Provide the [x, y] coordinate of the cell's center where the given text is located.  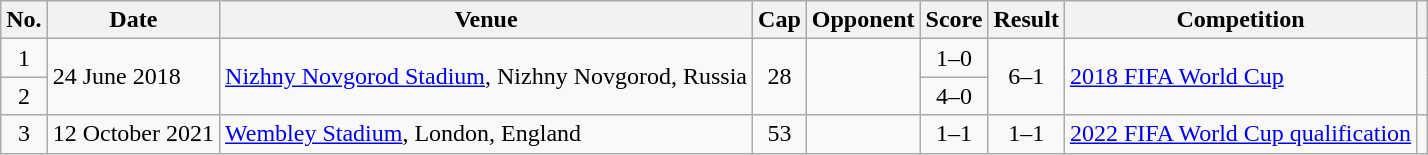
Result [1026, 20]
2022 FIFA World Cup qualification [1240, 134]
28 [780, 77]
Cap [780, 20]
2 [24, 96]
No. [24, 20]
Competition [1240, 20]
Wembley Stadium, London, England [486, 134]
Opponent [863, 20]
6–1 [1026, 77]
Date [133, 20]
2018 FIFA World Cup [1240, 77]
3 [24, 134]
Score [954, 20]
1 [24, 58]
24 June 2018 [133, 77]
53 [780, 134]
12 October 2021 [133, 134]
1–0 [954, 58]
4–0 [954, 96]
Venue [486, 20]
Nizhny Novgorod Stadium, Nizhny Novgorod, Russia [486, 77]
